From the cell containing the given text, extract its center point as [X, Y] coordinate. 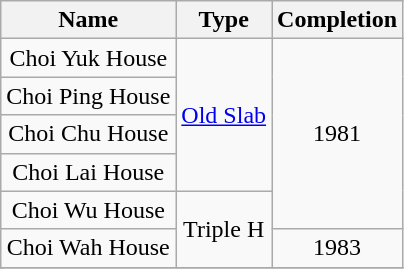
1983 [338, 248]
Choi Wah House [88, 248]
Name [88, 20]
Choi Yuk House [88, 58]
Type [224, 20]
Choi Ping House [88, 96]
Choi Chu House [88, 134]
Choi Lai House [88, 172]
1981 [338, 134]
Choi Wu House [88, 210]
Completion [338, 20]
Triple H [224, 229]
Old Slab [224, 115]
